Search for the cell housing the specified text and yield its [x, y] center coordinate. 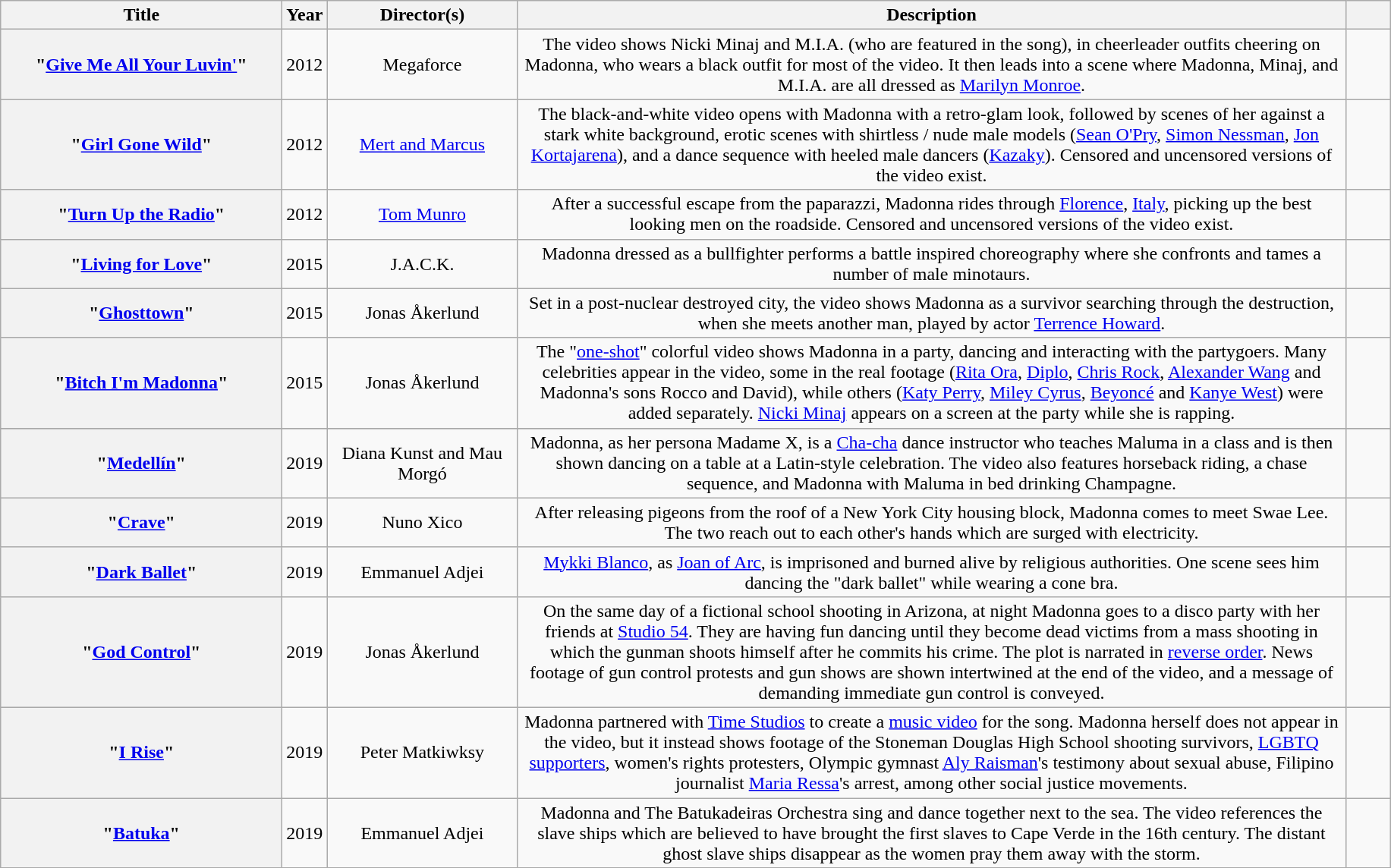
"Bitch I'm Madonna" [141, 382]
Year [305, 15]
"Ghosttown" [141, 313]
"Crave" [141, 522]
Description [932, 15]
Mert and Marcus [422, 144]
Madonna dressed as a bullfighter performs a battle inspired choreography where she confronts and tames a number of male minotaurs. [932, 264]
"God Control" [141, 652]
"Medellín" [141, 463]
"Batuka" [141, 833]
Peter Matkiwksy [422, 753]
Nuno Xico [422, 522]
Diana Kunst and Mau Morgó [422, 463]
"Give Me All Your Luvin'" [141, 64]
Director(s) [422, 15]
Title [141, 15]
"I Rise" [141, 753]
"Turn Up the Radio" [141, 214]
J.A.C.K. [422, 264]
Tom Munro [422, 214]
"Girl Gone Wild" [141, 144]
Megaforce [422, 64]
"Living for Love" [141, 264]
"Dark Ballet" [141, 572]
